Capture the cell that displays the provided text and extract its (X, Y) central coordinate. 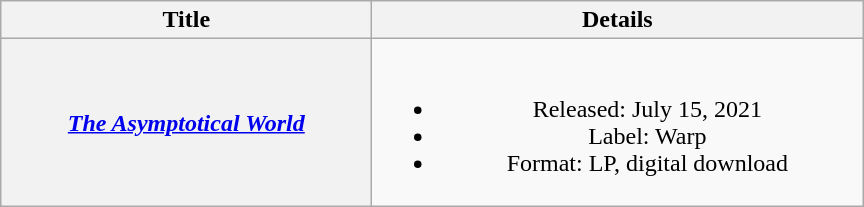
Details (618, 20)
Released: July 15, 2021Label: WarpFormat: LP, digital download (618, 122)
The Asymptotical World (186, 122)
Title (186, 20)
